From the cell containing the given text, extract its center point as [X, Y] coordinate. 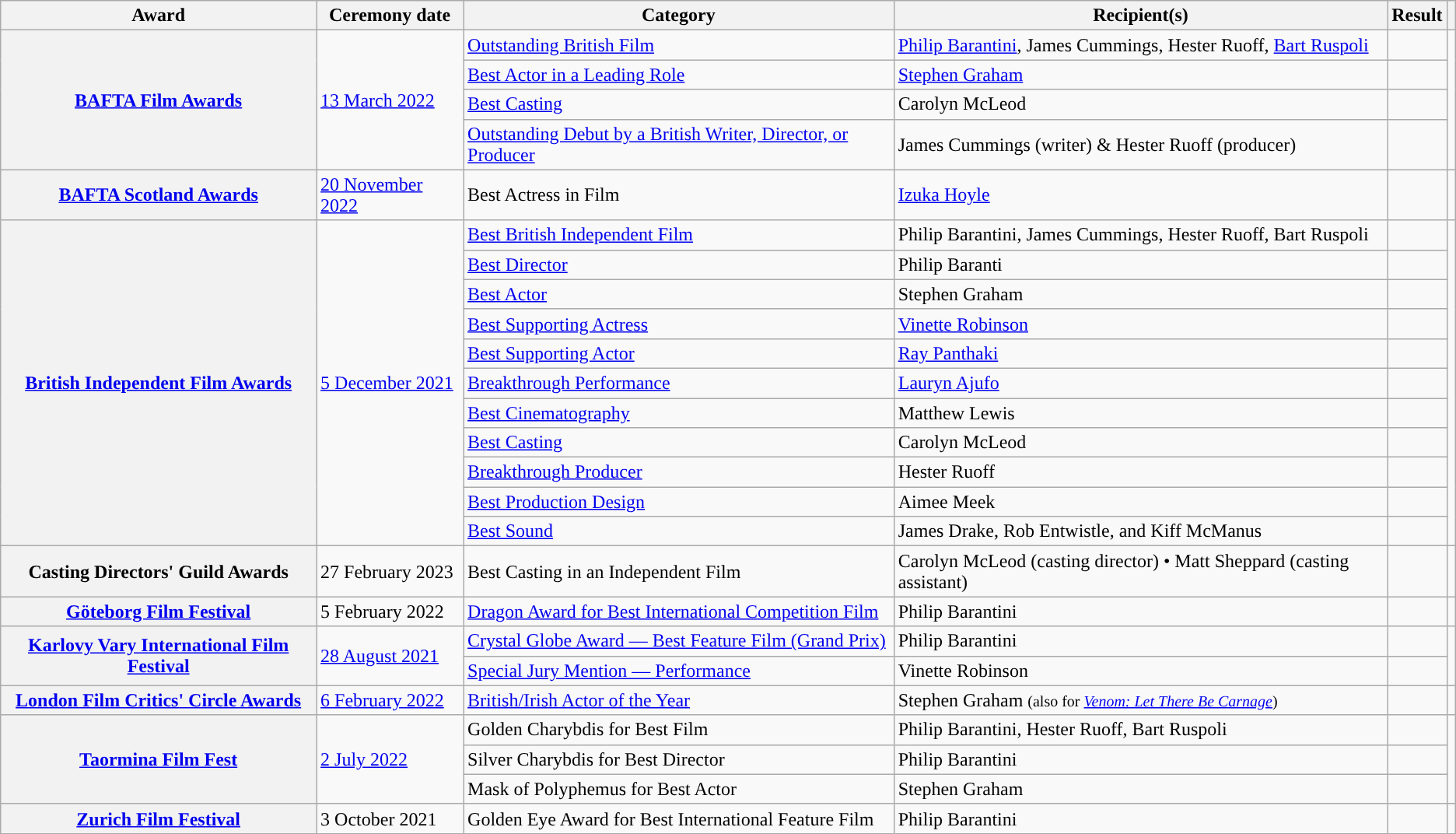
Best Casting in an Independent Film [679, 571]
Category [679, 16]
Hester Ruoff [1140, 472]
Ceremony date [390, 16]
Special Jury Mention — Performance [679, 671]
2 July 2022 [390, 759]
Dragon Award for Best International Competition Film [679, 611]
Ray Panthaki [1140, 353]
British Independent Film Awards [159, 383]
Best Production Design [679, 502]
Matthew Lewis [1140, 413]
Göteborg Film Festival [159, 611]
Crystal Globe Award — Best Feature Film (Grand Prix) [679, 641]
Best Supporting Actress [679, 324]
Zurich Film Festival [159, 818]
6 February 2022 [390, 700]
Best Actress in Film [679, 194]
Breakthrough Performance [679, 383]
Award [159, 16]
27 February 2023 [390, 571]
Outstanding Debut by a British Writer, Director, or Producer [679, 145]
Philip Barantini, Hester Ruoff, Bart Ruspoli [1140, 730]
Best Sound [679, 531]
Mask of Polyphemus for Best Actor [679, 789]
Best Cinematography [679, 413]
Silver Charybdis for Best Director [679, 759]
Best British Independent Film [679, 235]
20 November 2022 [390, 194]
Casting Directors' Guild Awards [159, 571]
3 October 2021 [390, 818]
Karlovy Vary International Film Festival [159, 656]
BAFTA Film Awards [159, 100]
James Drake, Rob Entwistle, and Kiff McManus [1140, 531]
Golden Eye Award for Best International Feature Film [679, 818]
BAFTA Scotland Awards [159, 194]
5 February 2022 [390, 611]
Best Supporting Actor [679, 353]
London Film Critics' Circle Awards [159, 700]
British/Irish Actor of the Year [679, 700]
Philip Baranti [1140, 265]
Outstanding British Film [679, 45]
Stephen Graham (also for Venom: Let There Be Carnage) [1140, 700]
Aimee Meek [1140, 502]
Result [1417, 16]
Carolyn McLeod (casting director) • Matt Sheppard (casting assistant) [1140, 571]
Breakthrough Producer [679, 472]
Best Actor in a Leading Role [679, 75]
5 December 2021 [390, 383]
Best Director [679, 265]
Golden Charybdis for Best Film [679, 730]
Izuka Hoyle [1140, 194]
Recipient(s) [1140, 16]
Lauryn Ajufo [1140, 383]
28 August 2021 [390, 656]
James Cummings (writer) & Hester Ruoff (producer) [1140, 145]
13 March 2022 [390, 100]
Best Actor [679, 294]
Taormina Film Fest [159, 759]
